Determine the [x, y] coordinate at the center of the cell enclosing the given text.  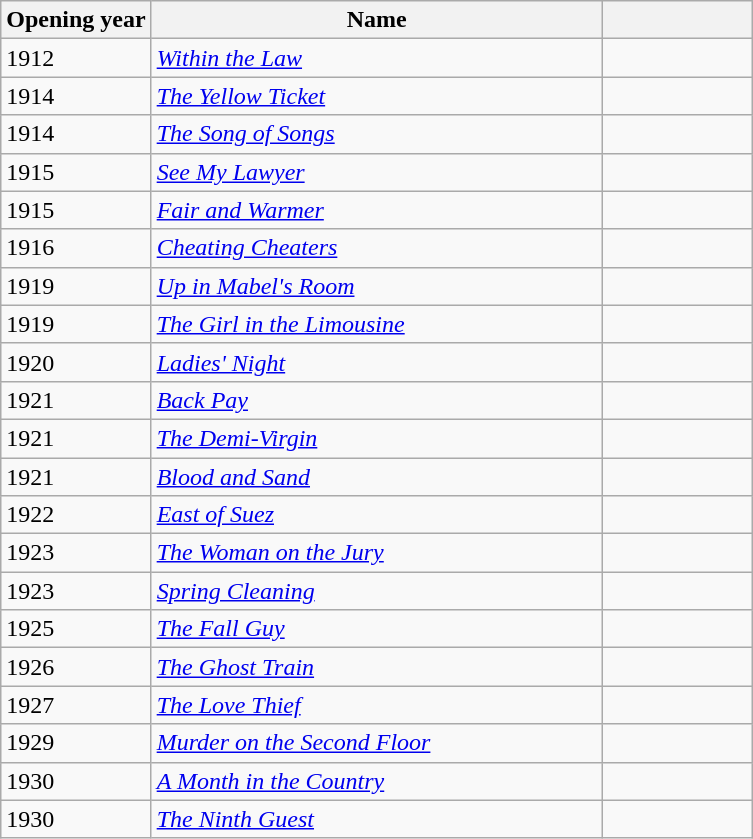
1920 [76, 362]
Within the Law [376, 58]
Spring Cleaning [376, 591]
The Love Thief [376, 705]
Back Pay [376, 400]
The Song of Songs [376, 134]
Fair and Warmer [376, 210]
Up in Mabel's Room [376, 286]
Name [376, 20]
Cheating Cheaters [376, 248]
1929 [76, 743]
A Month in the Country [376, 781]
The Yellow Ticket [376, 96]
See My Lawyer [376, 172]
Ladies' Night [376, 362]
Murder on the Second Floor [376, 743]
1927 [76, 705]
The Woman on the Jury [376, 553]
Blood and Sand [376, 477]
1922 [76, 515]
The Girl in the Limousine [376, 324]
Opening year [76, 20]
East of Suez [376, 515]
The Demi-Virgin [376, 438]
The Ghost Train [376, 667]
1916 [76, 248]
1912 [76, 58]
The Ninth Guest [376, 819]
1925 [76, 629]
1926 [76, 667]
The Fall Guy [376, 629]
